Provide the [x, y] coordinate of the cell's center where the given text is located.  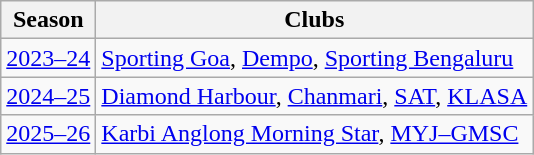
Diamond Harbour, Chanmari, SAT, KLASA [314, 96]
Karbi Anglong Morning Star, MYJ–GMSC [314, 134]
Sporting Goa, Dempo, Sporting Bengaluru [314, 58]
2025–26 [48, 134]
2023–24 [48, 58]
Season [48, 20]
2024–25 [48, 96]
Clubs [314, 20]
